Scan for the cell matching the given text and deliver its (X, Y) coordinate at center. 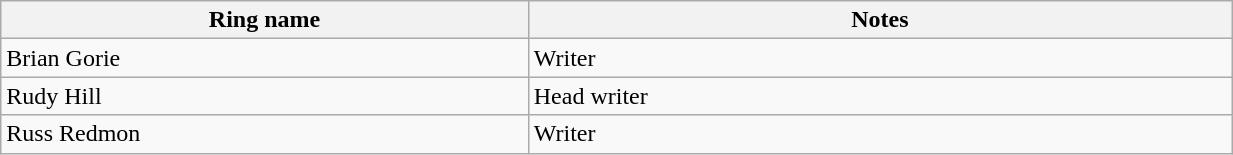
Russ Redmon (265, 134)
Notes (880, 20)
Head writer (880, 96)
Brian Gorie (265, 58)
Rudy Hill (265, 96)
Ring name (265, 20)
